Find where the given text appears and provide that cell's center as [x, y] coordinate. 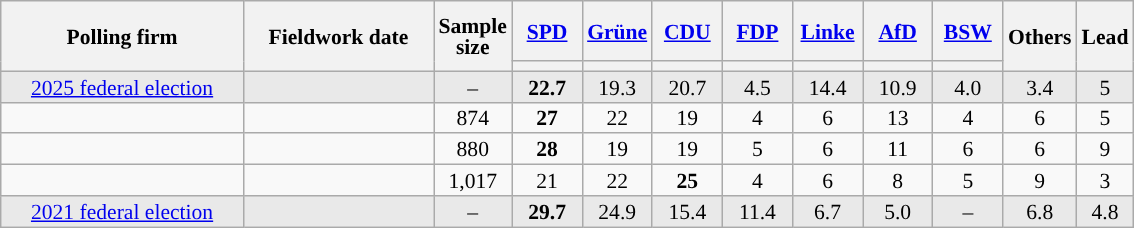
4.0 [968, 86]
29.7 [547, 212]
874 [473, 118]
Fieldwork date [338, 36]
20.7 [687, 86]
Lead [1106, 36]
Linke [827, 31]
Others [1040, 36]
Grüne [617, 31]
25 [687, 180]
AfD [898, 31]
6.7 [827, 212]
SPD [547, 31]
15.4 [687, 212]
27 [547, 118]
28 [547, 150]
3.4 [1040, 86]
24.9 [617, 212]
1,017 [473, 180]
21 [547, 180]
13 [898, 118]
FDP [757, 31]
4.5 [757, 86]
11 [898, 150]
10.9 [898, 86]
6.8 [1040, 212]
880 [473, 150]
8 [898, 180]
4.8 [1106, 212]
19.3 [617, 86]
3 [1106, 180]
CDU [687, 31]
2025 federal election [122, 86]
Samplesize [473, 36]
22.7 [547, 86]
11.4 [757, 212]
5.0 [898, 212]
BSW [968, 31]
14.4 [827, 86]
2021 federal election [122, 212]
Polling firm [122, 36]
